Detect which cell encompasses the target text, then output its [X, Y] center coordinate. 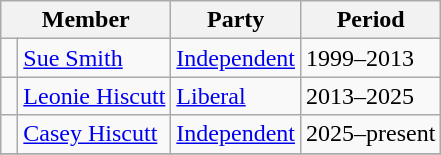
2025–present [371, 134]
Casey Hiscutt [94, 134]
Member [86, 20]
2013–2025 [371, 96]
Period [371, 20]
Liberal [236, 96]
1999–2013 [371, 58]
Party [236, 20]
Leonie Hiscutt [94, 96]
Sue Smith [94, 58]
